Extract the [X, Y] coordinate from the center of the cell holding the provided text.  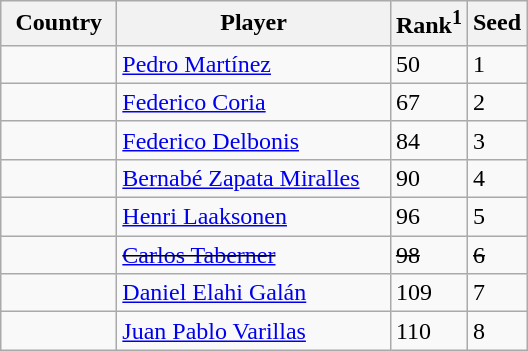
Daniel Elahi Galán [254, 293]
Pedro Martínez [254, 64]
7 [496, 293]
2 [496, 102]
8 [496, 331]
Federico Delbonis [254, 140]
Seed [496, 24]
Juan Pablo Varillas [254, 331]
84 [428, 140]
1 [496, 64]
67 [428, 102]
Federico Coria [254, 102]
Bernabé Zapata Miralles [254, 178]
Player [254, 24]
50 [428, 64]
4 [496, 178]
110 [428, 331]
6 [496, 255]
Country [59, 24]
Henri Laaksonen [254, 217]
5 [496, 217]
3 [496, 140]
Rank1 [428, 24]
98 [428, 255]
90 [428, 178]
109 [428, 293]
Carlos Taberner [254, 255]
96 [428, 217]
